Provide the (x, y) coordinate of the cell's center where the given text is located.  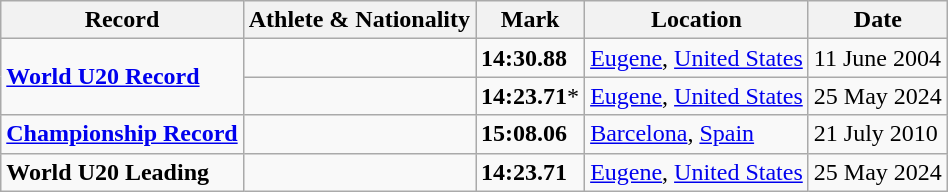
21 July 2010 (878, 134)
15:08.06 (530, 134)
14:23.71 (530, 172)
Barcelona, Spain (697, 134)
11 June 2004 (878, 58)
Athlete & Nationality (359, 20)
World U20 Record (122, 77)
Mark (530, 20)
14:23.71* (530, 96)
Location (697, 20)
Record (122, 20)
14:30.88 (530, 58)
Date (878, 20)
World U20 Leading (122, 172)
Championship Record (122, 134)
